Return [X, Y] of the center of cell containing provided text 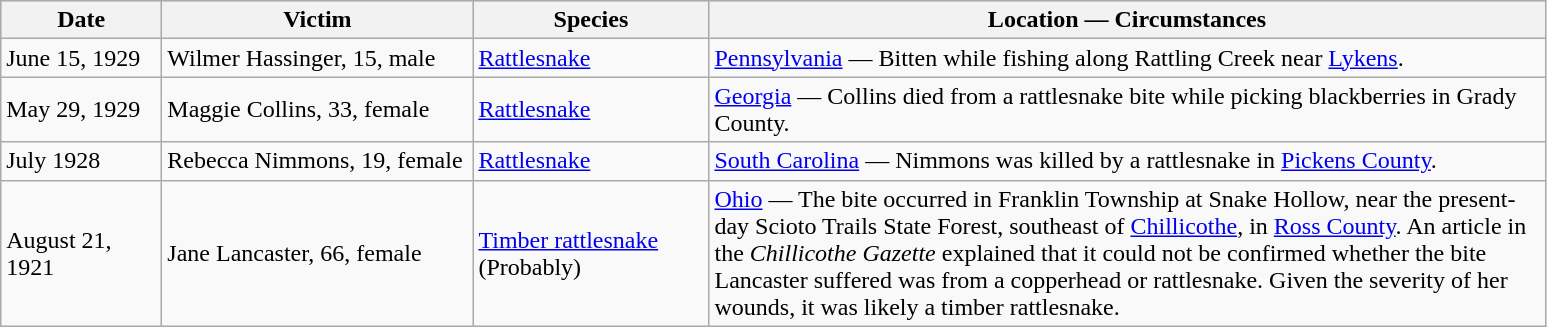
Victim [318, 20]
Pennsylvania — Bitten while fishing along Rattling Creek near Lykens. [1127, 58]
Rebecca Nimmons, 19, female [318, 161]
June 15, 1929 [82, 58]
Wilmer Hassinger, 15, male [318, 58]
South Carolina — Nimmons was killed by a rattlesnake in Pickens County. [1127, 161]
Jane Lancaster, 66, female [318, 253]
Location — Circumstances [1127, 20]
Timber rattlesnake (Probably) [591, 253]
July 1928 [82, 161]
Maggie Collins, 33, female [318, 110]
May 29, 1929 [82, 110]
Date [82, 20]
August 21, 1921 [82, 253]
Species [591, 20]
Georgia — Collins died from a rattlesnake bite while picking blackberries in Grady County. [1127, 110]
